Extract the [x, y] coordinate from the center of the cell holding the provided text.  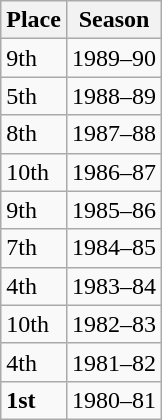
1986–87 [114, 172]
7th [34, 248]
1980–81 [114, 400]
1984–85 [114, 248]
1981–82 [114, 362]
5th [34, 96]
Place [34, 20]
1989–90 [114, 58]
1985–86 [114, 210]
8th [34, 134]
1982–83 [114, 324]
1987–88 [114, 134]
1st [34, 400]
1983–84 [114, 286]
1988–89 [114, 96]
Season [114, 20]
